Extract the [X, Y] coordinate from the center of the cell holding the provided text.  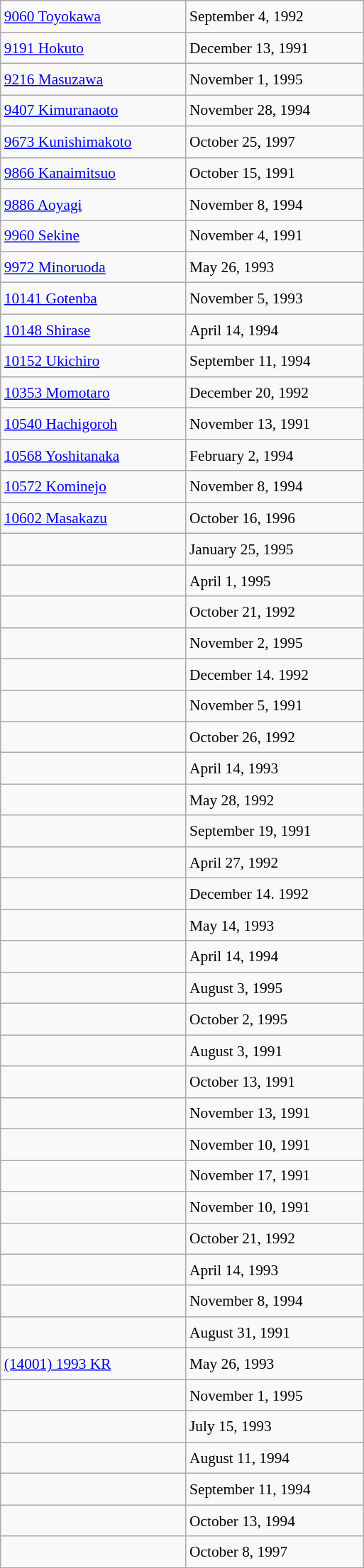
10540 Hachigoroh [94, 424]
May 14, 1993 [275, 925]
November 4, 1991 [275, 236]
9191 Hokuto [94, 47]
September 19, 1991 [275, 831]
November 5, 1991 [275, 706]
January 25, 1995 [275, 549]
October 13, 1991 [275, 1082]
November 17, 1991 [275, 1176]
December 20, 1992 [275, 393]
10148 Shirase [94, 330]
February 2, 1994 [275, 455]
May 28, 1992 [275, 800]
10568 Yoshitanaka [94, 455]
10353 Momotaro [94, 393]
August 3, 1991 [275, 1051]
10602 Masakazu [94, 517]
10152 Ukichiro [94, 361]
April 1, 1995 [275, 581]
November 28, 1994 [275, 111]
August 31, 1991 [275, 1333]
August 3, 1995 [275, 987]
9673 Kunishimakoto [94, 142]
August 11, 1994 [275, 1457]
9886 Aoyagi [94, 204]
October 15, 1991 [275, 173]
April 27, 1992 [275, 863]
October 13, 1994 [275, 1521]
October 2, 1995 [275, 1019]
9972 Minoruoda [94, 267]
10572 Kominejo [94, 486]
September 4, 1992 [275, 16]
October 25, 1997 [275, 142]
9407 Kimuranaoto [94, 111]
November 5, 1993 [275, 298]
9216 Masuzawa [94, 79]
10141 Gotenba [94, 298]
December 13, 1991 [275, 47]
9960 Sekine [94, 236]
October 8, 1997 [275, 1552]
July 15, 1993 [275, 1426]
October 26, 1992 [275, 737]
(14001) 1993 KR [94, 1364]
9060 Toyokawa [94, 16]
November 2, 1995 [275, 643]
October 16, 1996 [275, 517]
9866 Kanaimitsuo [94, 173]
